Pinpoint the cell where the given text exists, returning its (X, Y) midpoint coordinate. 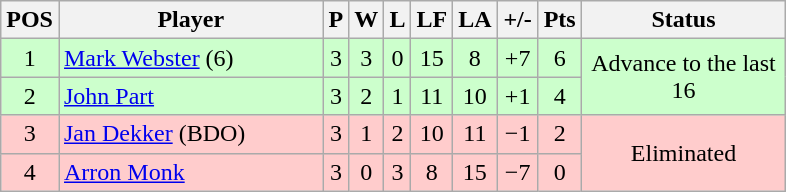
P (336, 20)
Jan Dekker (BDO) (190, 134)
W (366, 20)
Advance to the last 16 (684, 77)
POS (30, 20)
Mark Webster (6) (190, 58)
Eliminated (684, 153)
Player (190, 20)
6 (560, 58)
+/- (518, 20)
LF (432, 20)
Arron Monk (190, 172)
LA (475, 20)
−1 (518, 134)
John Part (190, 96)
+7 (518, 58)
−7 (518, 172)
L (398, 20)
Pts (560, 20)
Status (684, 20)
+1 (518, 96)
